Capture the cell that displays the provided text and extract its [x, y] central coordinate. 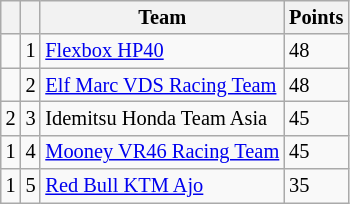
3 [31, 118]
Idemitsu Honda Team Asia [162, 118]
5 [31, 186]
Red Bull KTM Ajo [162, 186]
Mooney VR46 Racing Team [162, 152]
Flexbox HP40 [162, 51]
35 [316, 186]
Elf Marc VDS Racing Team [162, 85]
Points [316, 17]
4 [31, 152]
Team [162, 17]
